Scan for the cell matching the given text and deliver its [x, y] coordinate at center. 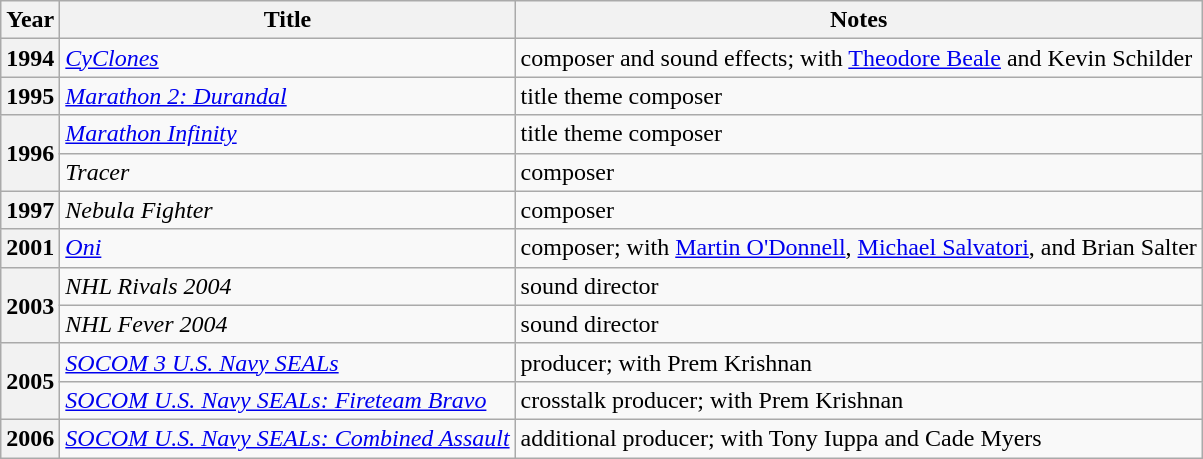
additional producer; with Tony Iuppa and Cade Myers [858, 438]
1994 [30, 58]
SOCOM 3 U.S. Navy SEALs [288, 362]
composer and sound effects; with Theodore Beale and Kevin Schilder [858, 58]
crosstalk producer; with Prem Krishnan [858, 400]
SOCOM U.S. Navy SEALs: Combined Assault [288, 438]
producer; with Prem Krishnan [858, 362]
Tracer [288, 172]
Oni [288, 248]
composer; with Martin O'Donnell, Michael Salvatori, and Brian Salter [858, 248]
Title [288, 20]
SOCOM U.S. Navy SEALs: Fireteam Bravo [288, 400]
1996 [30, 153]
1995 [30, 96]
Nebula Fighter [288, 210]
2005 [30, 381]
NHL Fever 2004 [288, 324]
CyClones [288, 58]
Year [30, 20]
Notes [858, 20]
Marathon 2: Durandal [288, 96]
1997 [30, 210]
2003 [30, 305]
Marathon Infinity [288, 134]
2001 [30, 248]
2006 [30, 438]
NHL Rivals 2004 [288, 286]
